Find where the given text appears and provide that cell's center as [X, Y] coordinate. 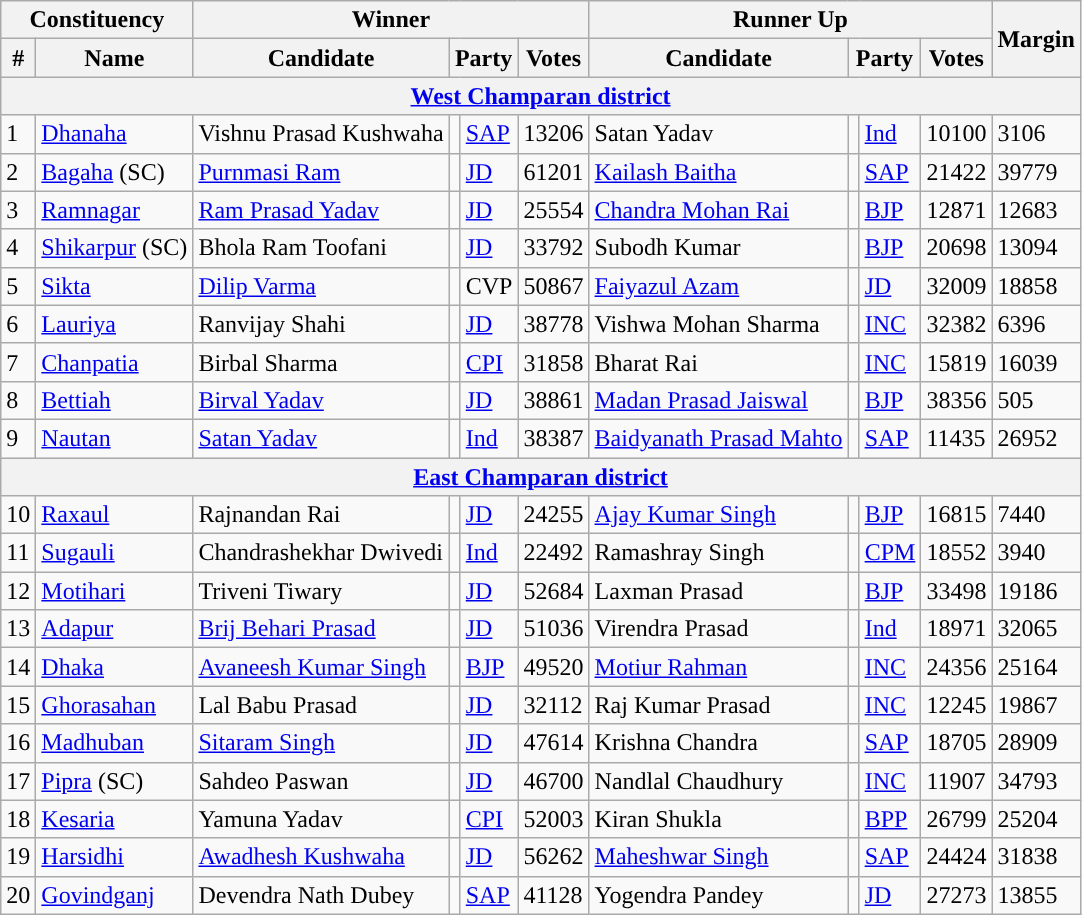
Awadhesh Kushwaha [321, 857]
11435 [956, 438]
38356 [956, 400]
Harsidhi [114, 857]
9 [18, 438]
Sahdeo Paswan [321, 781]
Chanpatia [114, 362]
18 [18, 819]
Subodh Kumar [718, 248]
Bharat Rai [718, 362]
3 [18, 210]
Name [114, 58]
Dhaka [114, 667]
7 [18, 362]
Sikta [114, 286]
Virendra Prasad [718, 629]
Vishwa Mohan Sharma [718, 324]
Kailash Baitha [718, 172]
Madhuban [114, 743]
Krishna Chandra [718, 743]
Adapur [114, 629]
505 [1036, 400]
# [18, 58]
Yogendra Pandey [718, 895]
2 [18, 172]
Constituency [97, 20]
52003 [554, 819]
32009 [956, 286]
Lauriya [114, 324]
18705 [956, 743]
Avaneesh Kumar Singh [321, 667]
Kiran Shukla [718, 819]
50867 [554, 286]
Raxaul [114, 515]
12 [18, 591]
21422 [956, 172]
52684 [554, 591]
Dhanaha [114, 134]
12245 [956, 705]
Dilip Varma [321, 286]
32065 [1036, 629]
25164 [1036, 667]
Bhola Ram Toofani [321, 248]
Ram Prasad Yadav [321, 210]
Sugauli [114, 553]
Motihari [114, 591]
6396 [1036, 324]
26952 [1036, 438]
46700 [554, 781]
19 [18, 857]
East Champaran district [541, 477]
41128 [554, 895]
Winner [391, 20]
38778 [554, 324]
Baidyanath Prasad Mahto [718, 438]
17 [18, 781]
14 [18, 667]
11907 [956, 781]
27273 [956, 895]
Govindganj [114, 895]
28909 [1036, 743]
7440 [1036, 515]
18858 [1036, 286]
16815 [956, 515]
Motiur Rahman [718, 667]
13 [18, 629]
CPM [890, 553]
Runner Up [790, 20]
1 [18, 134]
Ghorasahan [114, 705]
Chandrashekhar Dwivedi [321, 553]
Raj Kumar Prasad [718, 705]
26799 [956, 819]
18971 [956, 629]
13855 [1036, 895]
Shikarpur (SC) [114, 248]
31838 [1036, 857]
15 [18, 705]
19186 [1036, 591]
49520 [554, 667]
Pipra (SC) [114, 781]
39779 [1036, 172]
19867 [1036, 705]
Birbal Sharma [321, 362]
Sitaram Singh [321, 743]
Brij Behari Prasad [321, 629]
Faiyazul Azam [718, 286]
38387 [554, 438]
Rajnandan Rai [321, 515]
16039 [1036, 362]
47614 [554, 743]
6 [18, 324]
Madan Prasad Jaiswal [718, 400]
Vishnu Prasad Kushwaha [321, 134]
25204 [1036, 819]
Yamuna Yadav [321, 819]
Chandra Mohan Rai [718, 210]
CVP [489, 286]
3940 [1036, 553]
56262 [554, 857]
Ranvijay Shahi [321, 324]
Ramashray Singh [718, 553]
32382 [956, 324]
13094 [1036, 248]
Bagaha (SC) [114, 172]
Nautan [114, 438]
20698 [956, 248]
Ajay Kumar Singh [718, 515]
Margin [1036, 39]
4 [18, 248]
25554 [554, 210]
31858 [554, 362]
Laxman Prasad [718, 591]
12683 [1036, 210]
18552 [956, 553]
10 [18, 515]
34793 [1036, 781]
51036 [554, 629]
24255 [554, 515]
5 [18, 286]
32112 [554, 705]
12871 [956, 210]
Purnmasi Ram [321, 172]
33792 [554, 248]
BPP [890, 819]
Maheshwar Singh [718, 857]
Triveni Tiwary [321, 591]
33498 [956, 591]
20 [18, 895]
Devendra Nath Dubey [321, 895]
Kesaria [114, 819]
15819 [956, 362]
8 [18, 400]
16 [18, 743]
Birval Yadav [321, 400]
24424 [956, 857]
10100 [956, 134]
24356 [956, 667]
West Champaran district [541, 96]
Lal Babu Prasad [321, 705]
Bettiah [114, 400]
3106 [1036, 134]
22492 [554, 553]
Nandlal Chaudhury [718, 781]
13206 [554, 134]
61201 [554, 172]
11 [18, 553]
Ramnagar [114, 210]
38861 [554, 400]
